Determine the [X, Y] coordinate at the center of the cell enclosing the given text.  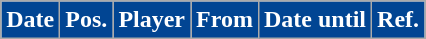
Pos. [86, 20]
Ref. [398, 20]
From [225, 20]
Date [30, 20]
Player [152, 20]
Date until [314, 20]
